Capture the cell that displays the provided text and extract its [x, y] central coordinate. 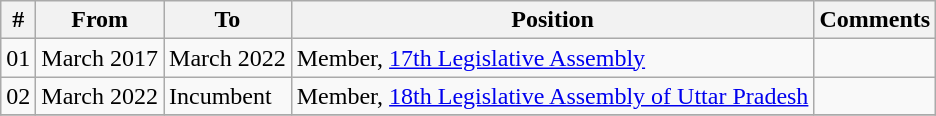
# [18, 20]
From [100, 20]
02 [18, 96]
Member, 18th Legislative Assembly of Uttar Pradesh [552, 96]
Incumbent [228, 96]
Member, 17th Legislative Assembly [552, 58]
Comments [875, 20]
To [228, 20]
March 2017 [100, 58]
01 [18, 58]
Position [552, 20]
